For the text-containing cell, return its midpoint in [X, Y] coordinate format. 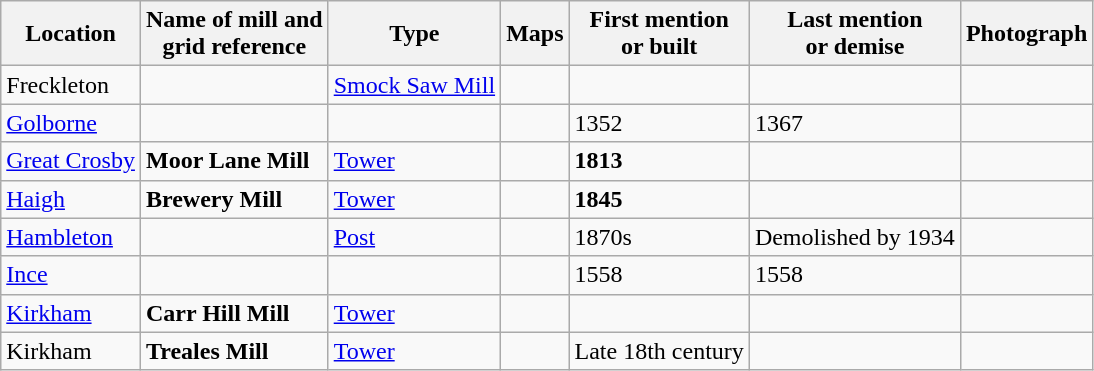
First mentionor built [659, 34]
Demolished by 1934 [854, 237]
Smock Saw Mill [414, 85]
Great Crosby [71, 161]
Freckleton [71, 85]
Photograph [1026, 34]
Location [71, 34]
Post [414, 237]
Treales Mill [234, 351]
Hambleton [71, 237]
1352 [659, 123]
Name of mill andgrid reference [234, 34]
Carr Hill Mill [234, 313]
1367 [854, 123]
Moor Lane Mill [234, 161]
1813 [659, 161]
Golborne [71, 123]
Ince [71, 275]
1870s [659, 237]
Type [414, 34]
Brewery Mill [234, 199]
Last mention or demise [854, 34]
Maps [535, 34]
Haigh [71, 199]
1845 [659, 199]
Late 18th century [659, 351]
